Detect which cell encompasses the target text, then output its [x, y] center coordinate. 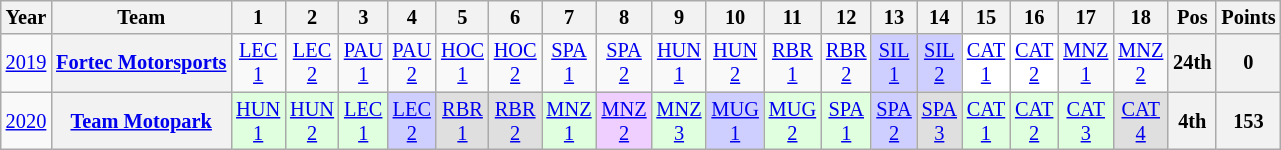
Pos [1192, 17]
2 [312, 17]
5 [462, 17]
CAT3 [1086, 121]
17 [1086, 17]
9 [678, 17]
SPA3 [940, 121]
24th [1192, 63]
153 [1248, 121]
10 [734, 17]
15 [986, 17]
Team Motopark [141, 121]
SIL2 [940, 63]
4th [1192, 121]
MUG1 [734, 121]
8 [624, 17]
Fortec Motorsports [141, 63]
6 [516, 17]
SIL1 [894, 63]
18 [1140, 17]
16 [1034, 17]
CAT4 [1140, 121]
Team [141, 17]
1 [258, 17]
0 [1248, 63]
4 [412, 17]
3 [364, 17]
13 [894, 17]
11 [792, 17]
MUG2 [792, 121]
2019 [26, 63]
14 [940, 17]
HOC1 [462, 63]
Year [26, 17]
PAU1 [364, 63]
Points [1248, 17]
PAU2 [412, 63]
2020 [26, 121]
HOC2 [516, 63]
7 [570, 17]
MNZ3 [678, 121]
12 [846, 17]
